Provide the (x, y) coordinate of the cell's center where the given text is located.  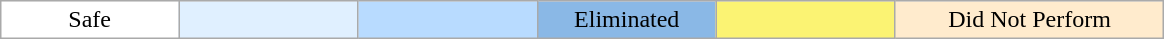
Eliminated (626, 20)
Did Not Perform (1030, 20)
Safe (90, 20)
